Capture the cell that displays the provided text and extract its [X, Y] central coordinate. 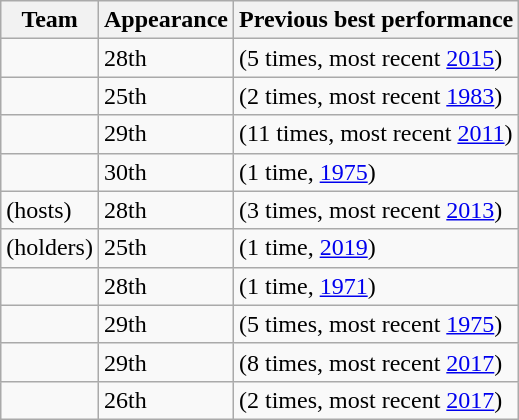
(2 times, most recent 1983) [376, 96]
26th [166, 400]
30th [166, 172]
Team [50, 20]
(2 times, most recent 2017) [376, 400]
(1 time, 1975) [376, 172]
Appearance [166, 20]
(3 times, most recent 2013) [376, 210]
(1 time, 1971) [376, 286]
(11 times, most recent 2011) [376, 134]
(hosts) [50, 210]
(8 times, most recent 2017) [376, 362]
Previous best performance [376, 20]
(5 times, most recent 1975) [376, 324]
(1 time, 2019) [376, 248]
(holders) [50, 248]
(5 times, most recent 2015) [376, 58]
